Pinpoint the cell where the given text exists, returning its (X, Y) midpoint coordinate. 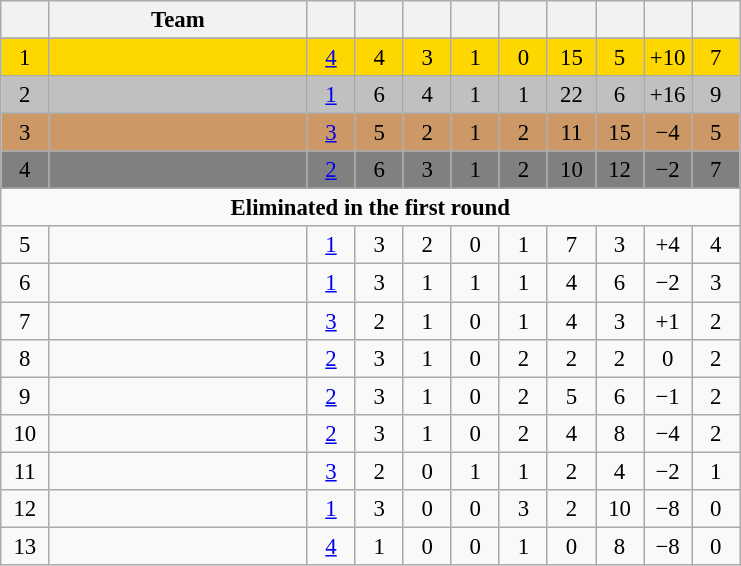
−1 (668, 396)
+1 (668, 321)
+16 (668, 95)
22 (571, 95)
13 (25, 546)
Eliminated in the first round (370, 208)
Team (178, 20)
+10 (668, 58)
+4 (668, 245)
